From the cell containing the given text, extract its center point as (x, y) coordinate. 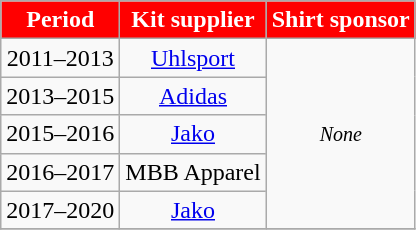
Uhlsport (193, 58)
2013–2015 (60, 96)
None (340, 134)
2011–2013 (60, 58)
2017–2020 (60, 210)
Shirt sponsor (340, 20)
Period (60, 20)
Kit supplier (193, 20)
2015–2016 (60, 134)
MBB Apparel (193, 172)
Adidas (193, 96)
2016–2017 (60, 172)
